Detect which cell encompasses the target text, then output its [x, y] center coordinate. 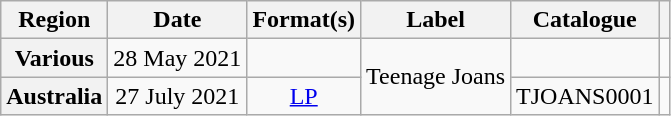
28 May 2021 [178, 58]
27 July 2021 [178, 96]
Region [54, 20]
Label [436, 20]
Teenage Joans [436, 77]
Format(s) [304, 20]
Various [54, 58]
Catalogue [585, 20]
Australia [54, 96]
TJOANS0001 [585, 96]
LP [304, 96]
Date [178, 20]
